Scan for the cell matching the given text and deliver its [x, y] coordinate at center. 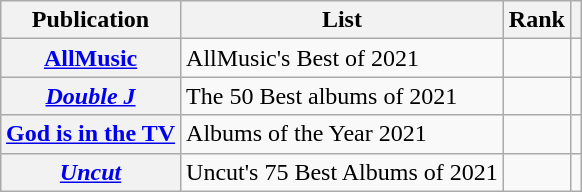
List [342, 20]
AllMusic's Best of 2021 [342, 58]
AllMusic [91, 58]
God is in the TV [91, 134]
Uncut's 75 Best Albums of 2021 [342, 172]
Double J [91, 96]
Rank [536, 20]
Albums of the Year 2021 [342, 134]
Publication [91, 20]
The 50 Best albums of 2021 [342, 96]
Uncut [91, 172]
